For the text-containing cell, return its midpoint in (X, Y) coordinate format. 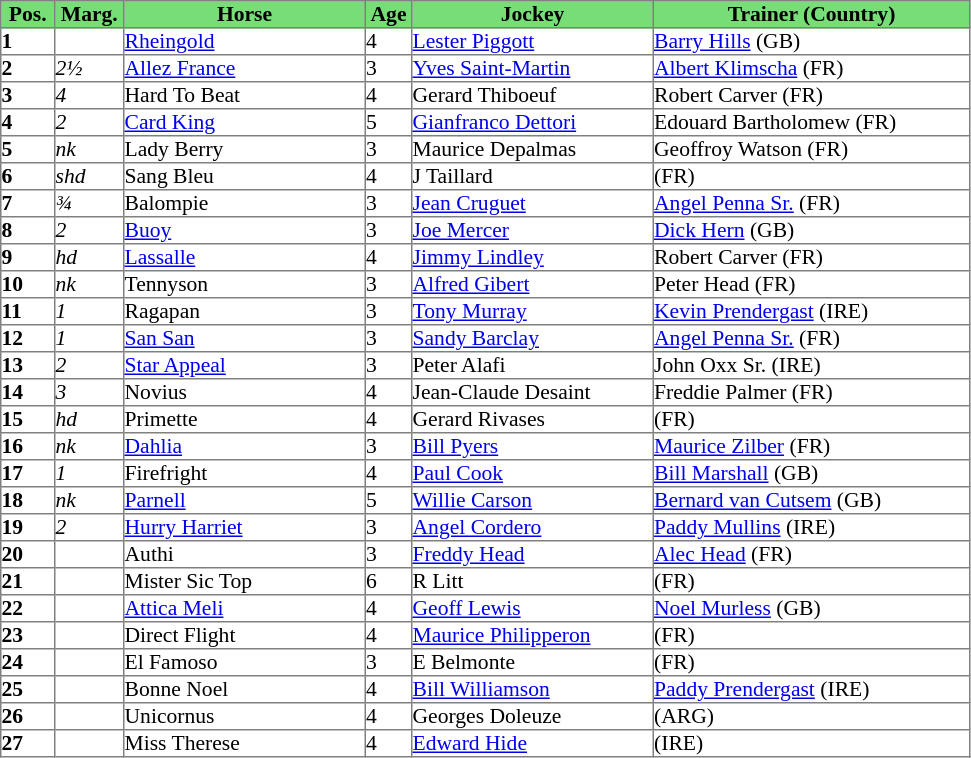
Buoy (245, 230)
Sang Bleu (245, 176)
15 (28, 420)
Edouard Bartholomew (FR) (811, 122)
John Oxx Sr. (IRE) (811, 366)
(IRE) (811, 744)
Firefright (245, 474)
Paddy Mullins (IRE) (811, 528)
Primette (245, 420)
10 (28, 284)
Georges Doleuze (533, 716)
Miss Therese (245, 744)
Bill Williamson (533, 690)
Gerard Thiboeuf (533, 96)
Gerard Rivases (533, 420)
Hard To Beat (245, 96)
26 (28, 716)
Tony Murray (533, 312)
Lady Berry (245, 150)
Peter Head (FR) (811, 284)
Attica Meli (245, 608)
22 (28, 608)
Willie Carson (533, 500)
13 (28, 366)
Mister Sic Top (245, 582)
17 (28, 474)
Novius (245, 392)
Star Appeal (245, 366)
E Belmonte (533, 662)
Dick Hern (GB) (811, 230)
Allez France (245, 68)
14 (28, 392)
Peter Alafi (533, 366)
Joe Mercer (533, 230)
Paddy Prendergast (IRE) (811, 690)
Noel Murless (GB) (811, 608)
Horse (245, 14)
Pos. (28, 14)
Lassalle (245, 258)
Bernard van Cutsem (GB) (811, 500)
Tennyson (245, 284)
Jean-Claude Desaint (533, 392)
Maurice Depalmas (533, 150)
Maurice Philipperon (533, 636)
9 (28, 258)
23 (28, 636)
(ARG) (811, 716)
Geoff Lewis (533, 608)
25 (28, 690)
Edward Hide (533, 744)
Alfred Gibert (533, 284)
8 (28, 230)
Jimmy Lindley (533, 258)
J Taillard (533, 176)
Lester Piggott (533, 42)
Albert Klimscha (FR) (811, 68)
Angel Cordero (533, 528)
27 (28, 744)
Sandy Barclay (533, 338)
Card King (245, 122)
21 (28, 582)
San San (245, 338)
shd (90, 176)
Rheingold (245, 42)
Gianfranco Dettori (533, 122)
Authi (245, 554)
Maurice Zilber (FR) (811, 446)
Jockey (533, 14)
16 (28, 446)
7 (28, 204)
Jean Cruguet (533, 204)
R Litt (533, 582)
¾ (90, 204)
Geoffroy Watson (FR) (811, 150)
Freddy Head (533, 554)
Paul Cook (533, 474)
Freddie Palmer (FR) (811, 392)
12 (28, 338)
Dahlia (245, 446)
11 (28, 312)
Parnell (245, 500)
Yves Saint-Martin (533, 68)
Balompie (245, 204)
Unicornus (245, 716)
19 (28, 528)
18 (28, 500)
Ragapan (245, 312)
Alec Head (FR) (811, 554)
Bonne Noel (245, 690)
Bill Marshall (GB) (811, 474)
Barry Hills (GB) (811, 42)
20 (28, 554)
24 (28, 662)
El Famoso (245, 662)
Kevin Prendergast (IRE) (811, 312)
Trainer (Country) (811, 14)
Direct Flight (245, 636)
Bill Pyers (533, 446)
2½ (90, 68)
Hurry Harriet (245, 528)
Age (388, 14)
Marg. (90, 14)
